Capture the cell that displays the provided text and extract its (x, y) central coordinate. 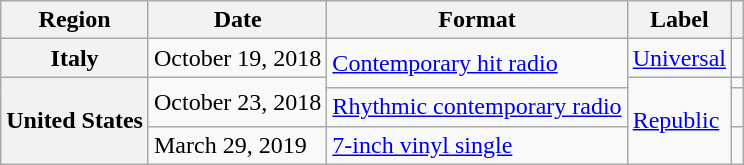
March 29, 2019 (237, 145)
Date (237, 20)
Contemporary hit radio (477, 64)
Format (477, 20)
Universal (679, 58)
Label (679, 20)
Republic (679, 120)
Italy (75, 58)
Rhythmic contemporary radio (477, 107)
October 19, 2018 (237, 58)
Region (75, 20)
United States (75, 120)
7-inch vinyl single (477, 145)
October 23, 2018 (237, 102)
